Extract the (x, y) coordinate from the center of the cell holding the provided text.  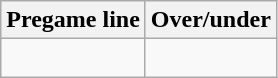
Over/under (210, 20)
Pregame line (74, 20)
